Output the [x, y] coordinate of the center of the cell containing the given text.  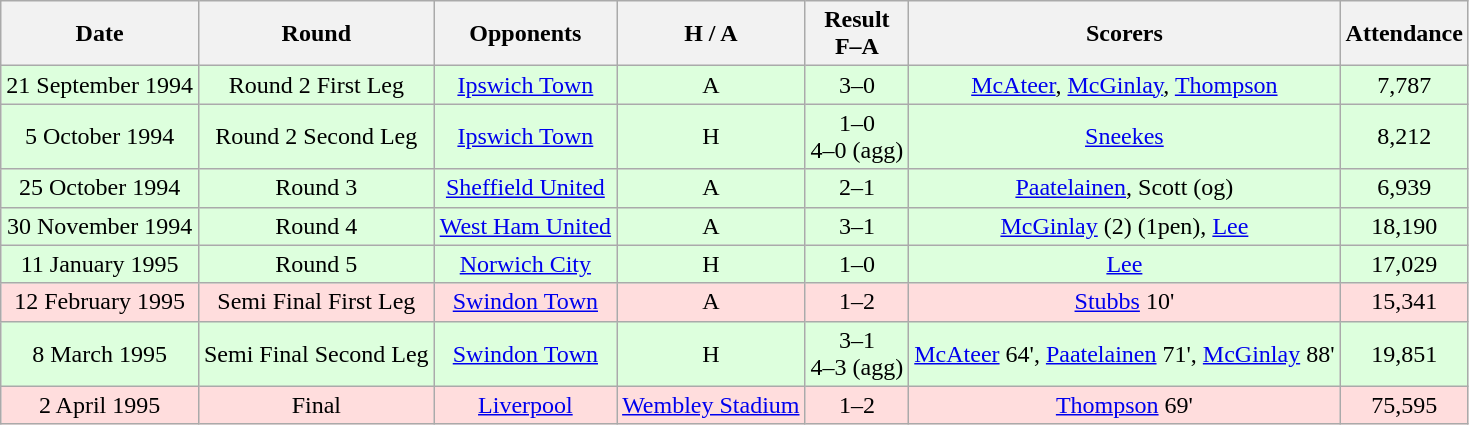
McAteer 64', Paatelainen 71', McGinlay 88' [1124, 354]
Round 2 Second Leg [316, 136]
McGinlay (2) (1pen), Lee [1124, 226]
5 October 1994 [100, 136]
Round [316, 34]
H / A [711, 34]
2 April 1995 [100, 405]
McAteer, McGinlay, Thompson [1124, 85]
8 March 1995 [100, 354]
Stubbs 10' [1124, 302]
18,190 [1404, 226]
3–1 [857, 226]
Date [100, 34]
7,787 [1404, 85]
2–1 [857, 188]
30 November 1994 [100, 226]
75,595 [1404, 405]
1–0 [857, 264]
Scorers [1124, 34]
3–0 [857, 85]
8,212 [1404, 136]
Attendance [1404, 34]
12 February 1995 [100, 302]
Round 4 [316, 226]
Paatelainen, Scott (og) [1124, 188]
Sneekes [1124, 136]
17,029 [1404, 264]
Round 3 [316, 188]
Round 5 [316, 264]
Wembley Stadium [711, 405]
15,341 [1404, 302]
1–04–0 (agg) [857, 136]
11 January 1995 [100, 264]
21 September 1994 [100, 85]
Sheffield United [525, 188]
19,851 [1404, 354]
Thompson 69' [1124, 405]
25 October 1994 [100, 188]
Semi Final Second Leg [316, 354]
Norwich City [525, 264]
ResultF–A [857, 34]
3–14–3 (agg) [857, 354]
Final [316, 405]
Semi Final First Leg [316, 302]
Liverpool [525, 405]
Round 2 First Leg [316, 85]
Lee [1124, 264]
West Ham United [525, 226]
6,939 [1404, 188]
Opponents [525, 34]
